From the cell containing the given text, extract its center point as (X, Y) coordinate. 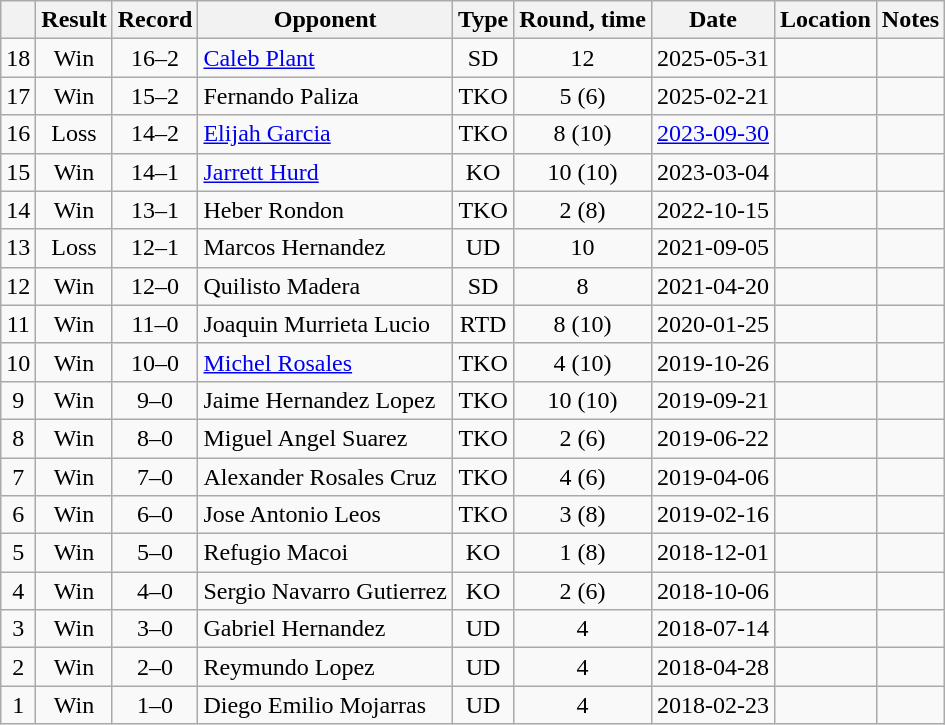
10–0 (155, 362)
3 (8) (583, 515)
6–0 (155, 515)
2019-09-21 (712, 400)
2022-10-15 (712, 210)
Jaime Hernandez Lopez (326, 400)
4 (6) (583, 477)
2 (8) (583, 210)
15 (18, 172)
2019-10-26 (712, 362)
4–0 (155, 591)
Date (712, 20)
Caleb Plant (326, 58)
16–2 (155, 58)
5 (18, 553)
14 (18, 210)
Record (155, 20)
Sergio Navarro Gutierrez (326, 591)
5–0 (155, 553)
Gabriel Hernandez (326, 629)
14–1 (155, 172)
1–0 (155, 705)
Alexander Rosales Cruz (326, 477)
1 (18, 705)
Jose Antonio Leos (326, 515)
2020-01-25 (712, 324)
5 (6) (583, 96)
Notes (910, 20)
2025-02-21 (712, 96)
RTD (482, 324)
6 (18, 515)
Marcos Hernandez (326, 248)
1 (8) (583, 553)
Elijah Garcia (326, 134)
12–0 (155, 286)
Diego Emilio Mojarras (326, 705)
Location (826, 20)
2019-02-16 (712, 515)
9 (18, 400)
Joaquin Murrieta Lucio (326, 324)
Opponent (326, 20)
2018-02-23 (712, 705)
Michel Rosales (326, 362)
2018-07-14 (712, 629)
14–2 (155, 134)
2019-04-06 (712, 477)
Refugio Macoi (326, 553)
Miguel Angel Suarez (326, 438)
2023-03-04 (712, 172)
2–0 (155, 667)
2019-06-22 (712, 438)
Quilisto Madera (326, 286)
Type (482, 20)
2023-09-30 (712, 134)
3–0 (155, 629)
18 (18, 58)
7 (18, 477)
17 (18, 96)
12–1 (155, 248)
13–1 (155, 210)
2021-04-20 (712, 286)
Result (74, 20)
4 (10) (583, 362)
13 (18, 248)
2018-04-28 (712, 667)
11–0 (155, 324)
15–2 (155, 96)
2 (18, 667)
16 (18, 134)
2021-09-05 (712, 248)
Heber Rondon (326, 210)
9–0 (155, 400)
8–0 (155, 438)
7–0 (155, 477)
11 (18, 324)
2018-12-01 (712, 553)
3 (18, 629)
Fernando Paliza (326, 96)
2018-10-06 (712, 591)
Jarrett Hurd (326, 172)
Round, time (583, 20)
2025-05-31 (712, 58)
Reymundo Lopez (326, 667)
